Capture the cell that displays the provided text and extract its [x, y] central coordinate. 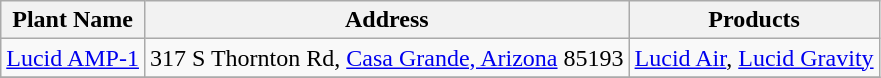
Products [754, 20]
Lucid AMP-1 [73, 58]
Plant Name [73, 20]
Lucid Air, Lucid Gravity [754, 58]
317 S Thornton Rd, Casa Grande, Arizona 85193 [386, 58]
Address [386, 20]
